Scan for the cell matching the given text and deliver its (X, Y) coordinate at center. 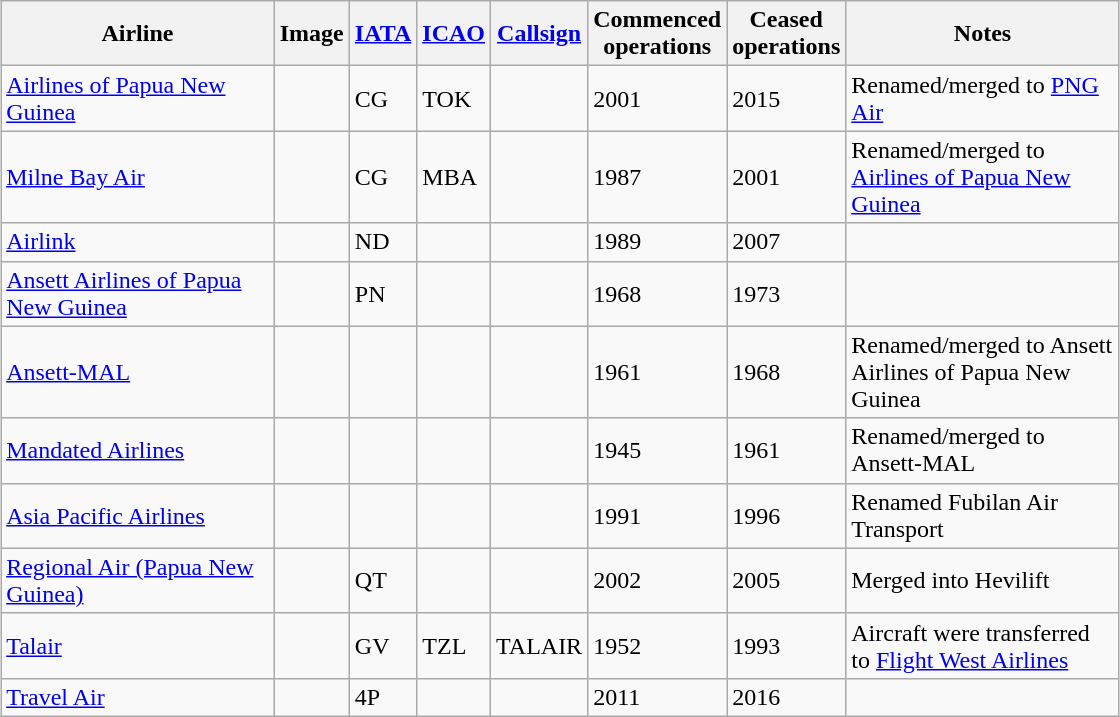
Renamed/merged to Ansett Airlines of Papua New Guinea (983, 372)
PN (383, 294)
1991 (658, 516)
Ansett Airlines of Papua New Guinea (138, 294)
1993 (786, 646)
TZL (454, 646)
TALAIR (540, 646)
Image (312, 34)
Renamed/merged to Ansett-MAL (983, 450)
Renamed/merged to Airlines of Papua New Guinea (983, 177)
1973 (786, 294)
MBA (454, 177)
Airlines of Papua New Guinea (138, 98)
1987 (658, 177)
Callsign (540, 34)
Aircraft were transferred to Flight West Airlines (983, 646)
2002 (658, 580)
QT (383, 580)
Asia Pacific Airlines (138, 516)
1996 (786, 516)
Ansett-MAL (138, 372)
2007 (786, 242)
Regional Air (Papua New Guinea) (138, 580)
1945 (658, 450)
Renamed/merged to PNG Air (983, 98)
2016 (786, 697)
Notes (983, 34)
2005 (786, 580)
2015 (786, 98)
Ceasedoperations (786, 34)
TOK (454, 98)
Merged into Hevilift (983, 580)
Commencedoperations (658, 34)
Airlink (138, 242)
4P (383, 697)
1952 (658, 646)
Mandated Airlines (138, 450)
GV (383, 646)
Milne Bay Air (138, 177)
1989 (658, 242)
Travel Air (138, 697)
Talair (138, 646)
Renamed Fubilan Air Transport (983, 516)
IATA (383, 34)
ICAO (454, 34)
2011 (658, 697)
ND (383, 242)
Airline (138, 34)
